Return (X, Y) of the center of cell containing provided text 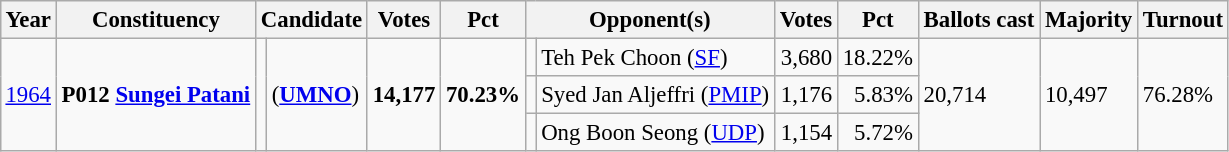
Syed Jan Aljeffri (PMIP) (656, 95)
Ballots cast (978, 20)
Ong Boon Seong (UDP) (656, 133)
1964 (28, 94)
14,177 (404, 94)
76.28% (1182, 94)
10,497 (1089, 94)
Year (28, 20)
(UMNO) (316, 94)
18.22% (878, 57)
1,176 (806, 95)
Turnout (1182, 20)
Constituency (156, 20)
Majority (1089, 20)
1,154 (806, 133)
5.72% (878, 133)
Opponent(s) (650, 20)
20,714 (978, 94)
70.23% (484, 94)
Teh Pek Choon (SF) (656, 57)
P012 Sungei Patani (156, 94)
3,680 (806, 57)
5.83% (878, 95)
Candidate (312, 20)
